Extract the [x, y] coordinate from the center of the cell holding the provided text.  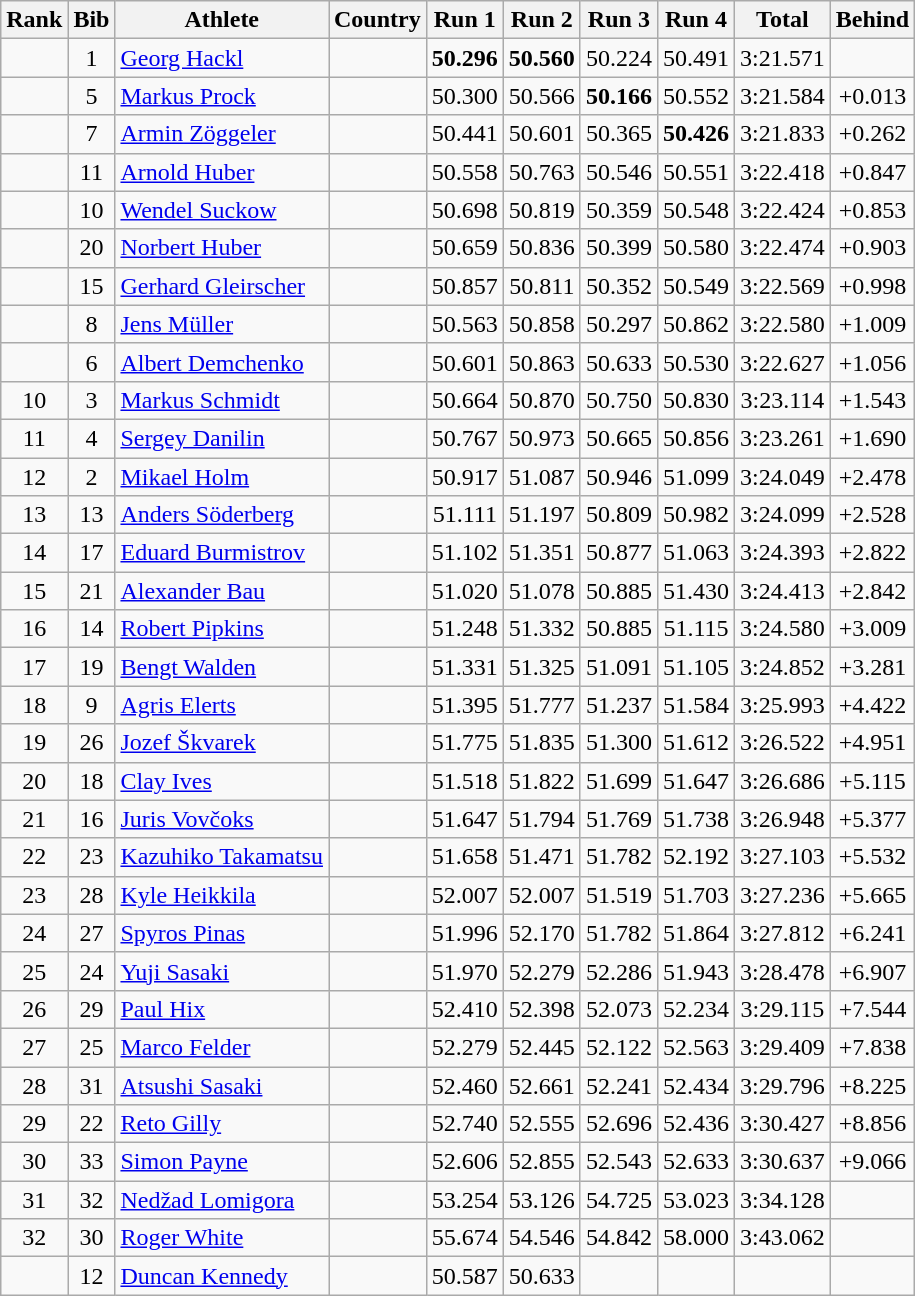
52.563 [696, 1047]
Wendel Suckow [222, 210]
51.078 [542, 591]
3:22.418 [782, 172]
50.548 [696, 210]
Duncan Kennedy [222, 1276]
3:22.627 [782, 362]
50.296 [464, 58]
52.286 [618, 971]
50.857 [464, 286]
51.395 [464, 705]
+5.377 [872, 819]
50.763 [542, 172]
+8.856 [872, 1124]
3 [92, 400]
50.870 [542, 400]
3:27.812 [782, 933]
52.445 [542, 1047]
50.352 [618, 286]
50.549 [696, 286]
+1.009 [872, 324]
50.750 [618, 400]
Jozef Škvarek [222, 743]
Markus Prock [222, 96]
3:25.993 [782, 705]
50.546 [618, 172]
50.973 [542, 438]
3:29.796 [782, 1085]
51.943 [696, 971]
3:27.103 [782, 857]
3:23.114 [782, 400]
52.410 [464, 1009]
Athlete [222, 20]
51.775 [464, 743]
51.699 [618, 781]
Markus Schmidt [222, 400]
51.519 [618, 895]
+2.842 [872, 591]
51.822 [542, 781]
51.063 [696, 553]
Paul Hix [222, 1009]
51.996 [464, 933]
Behind [872, 20]
50.664 [464, 400]
+0.998 [872, 286]
51.612 [696, 743]
50.530 [696, 362]
Run 4 [696, 20]
51.087 [542, 477]
52.740 [464, 1124]
50.836 [542, 248]
53.126 [542, 1200]
52.192 [696, 857]
Jens Müller [222, 324]
Atsushi Sasaki [222, 1085]
50.767 [464, 438]
+2.822 [872, 553]
+0.262 [872, 134]
Albert Demchenko [222, 362]
+5.532 [872, 857]
3:24.413 [782, 591]
51.794 [542, 819]
51.777 [542, 705]
3:26.522 [782, 743]
51.111 [464, 515]
50.491 [696, 58]
+4.422 [872, 705]
Arnold Huber [222, 172]
+0.013 [872, 96]
Clay Ives [222, 781]
50.809 [618, 515]
52.633 [696, 1162]
Robert Pipkins [222, 629]
52.122 [618, 1047]
50.587 [464, 1276]
50.580 [696, 248]
Yuji Sasaki [222, 971]
52.555 [542, 1124]
51.658 [464, 857]
7 [92, 134]
51.351 [542, 553]
3:30.427 [782, 1124]
50.563 [464, 324]
3:24.580 [782, 629]
50.558 [464, 172]
50.830 [696, 400]
51.020 [464, 591]
52.436 [696, 1124]
50.166 [618, 96]
50.811 [542, 286]
+0.853 [872, 210]
+4.951 [872, 743]
Nedžad Lomigora [222, 1200]
3:30.637 [782, 1162]
Armin Zöggeler [222, 134]
51.430 [696, 591]
52.606 [464, 1162]
51.115 [696, 629]
3:24.393 [782, 553]
+3.009 [872, 629]
3:22.424 [782, 210]
50.863 [542, 362]
50.858 [542, 324]
Run 1 [464, 20]
4 [92, 438]
51.584 [696, 705]
+1.543 [872, 400]
Georg Hackl [222, 58]
50.365 [618, 134]
3:21.584 [782, 96]
+9.066 [872, 1162]
2 [92, 477]
Alexander Bau [222, 591]
+8.225 [872, 1085]
50.819 [542, 210]
3:43.062 [782, 1238]
+5.665 [872, 895]
51.325 [542, 667]
52.696 [618, 1124]
50.877 [618, 553]
50.982 [696, 515]
3:26.686 [782, 781]
50.426 [696, 134]
51.248 [464, 629]
Total [782, 20]
52.234 [696, 1009]
53.254 [464, 1200]
51.197 [542, 515]
3:29.409 [782, 1047]
Agris Elerts [222, 705]
50.551 [696, 172]
50.359 [618, 210]
Spyros Pinas [222, 933]
51.105 [696, 667]
Simon Payne [222, 1162]
50.856 [696, 438]
54.546 [542, 1238]
51.332 [542, 629]
52.855 [542, 1162]
3:22.474 [782, 248]
50.665 [618, 438]
Roger White [222, 1238]
Juris Vovčoks [222, 819]
3:26.948 [782, 819]
54.725 [618, 1200]
+2.478 [872, 477]
Gerhard Gleirscher [222, 286]
+3.281 [872, 667]
52.398 [542, 1009]
50.566 [542, 96]
51.471 [542, 857]
50.659 [464, 248]
51.300 [618, 743]
Marco Felder [222, 1047]
6 [92, 362]
54.842 [618, 1238]
51.331 [464, 667]
Eduard Burmistrov [222, 553]
+1.056 [872, 362]
+6.241 [872, 933]
51.518 [464, 781]
1 [92, 58]
51.091 [618, 667]
Rank [34, 20]
52.241 [618, 1085]
50.441 [464, 134]
+7.838 [872, 1047]
Norbert Huber [222, 248]
+5.115 [872, 781]
51.864 [696, 933]
51.738 [696, 819]
51.703 [696, 895]
3:21.571 [782, 58]
Mikael Holm [222, 477]
Bib [92, 20]
50.698 [464, 210]
Run 2 [542, 20]
5 [92, 96]
+1.690 [872, 438]
8 [92, 324]
3:24.049 [782, 477]
50.224 [618, 58]
+7.544 [872, 1009]
Sergey Danilin [222, 438]
Kazuhiko Takamatsu [222, 857]
53.023 [696, 1200]
52.460 [464, 1085]
55.674 [464, 1238]
+0.903 [872, 248]
3:22.580 [782, 324]
51.102 [464, 553]
3:22.569 [782, 286]
3:24.852 [782, 667]
51.099 [696, 477]
52.661 [542, 1085]
3:27.236 [782, 895]
50.399 [618, 248]
Anders Söderberg [222, 515]
51.769 [618, 819]
50.552 [696, 96]
50.862 [696, 324]
52.543 [618, 1162]
+2.528 [872, 515]
Country [377, 20]
50.946 [618, 477]
3:21.833 [782, 134]
Kyle Heikkila [222, 895]
3:24.099 [782, 515]
3:29.115 [782, 1009]
50.300 [464, 96]
3:34.128 [782, 1200]
+6.907 [872, 971]
33 [92, 1162]
3:28.478 [782, 971]
+0.847 [872, 172]
51.970 [464, 971]
52.073 [618, 1009]
52.170 [542, 933]
51.237 [618, 705]
9 [92, 705]
58.000 [696, 1238]
50.297 [618, 324]
52.434 [696, 1085]
Reto Gilly [222, 1124]
50.560 [542, 58]
3:23.261 [782, 438]
Bengt Walden [222, 667]
51.835 [542, 743]
Run 3 [618, 20]
50.917 [464, 477]
